Return [x, y] of the center of cell containing provided text 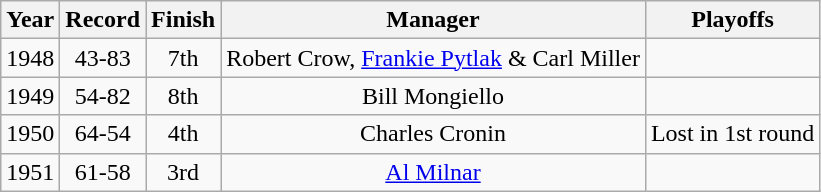
7th [184, 58]
8th [184, 96]
Robert Crow, Frankie Pytlak & Carl Miller [434, 58]
Bill Mongiello [434, 96]
3rd [184, 172]
1950 [30, 134]
Lost in 1st round [732, 134]
Finish [184, 20]
Record [103, 20]
54-82 [103, 96]
4th [184, 134]
Manager [434, 20]
64-54 [103, 134]
1949 [30, 96]
61-58 [103, 172]
Playoffs [732, 20]
1948 [30, 58]
43-83 [103, 58]
1951 [30, 172]
Charles Cronin [434, 134]
Year [30, 20]
Al Milnar [434, 172]
